Return [X, Y] of the center of cell containing provided text 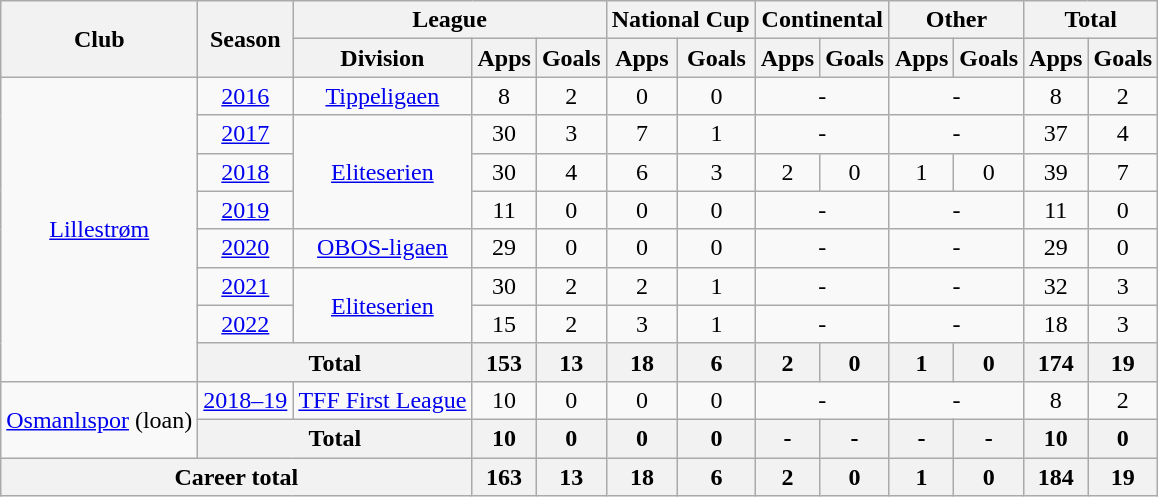
15 [504, 324]
Season [246, 39]
2022 [246, 324]
Division [382, 58]
2018–19 [246, 400]
2018 [246, 172]
Osmanlıspor (loan) [100, 419]
2021 [246, 286]
OBOS-ligaen [382, 248]
39 [1056, 172]
Tippeligaen [382, 96]
Career total [236, 477]
2016 [246, 96]
2019 [246, 210]
Lillestrøm [100, 229]
League [450, 20]
Other [956, 20]
National Cup [680, 20]
2017 [246, 134]
2020 [246, 248]
32 [1056, 286]
174 [1056, 362]
Club [100, 39]
TFF First League [382, 400]
Continental [822, 20]
153 [504, 362]
37 [1056, 134]
163 [504, 477]
184 [1056, 477]
